Pinpoint the cell where the given text exists, returning its (x, y) midpoint coordinate. 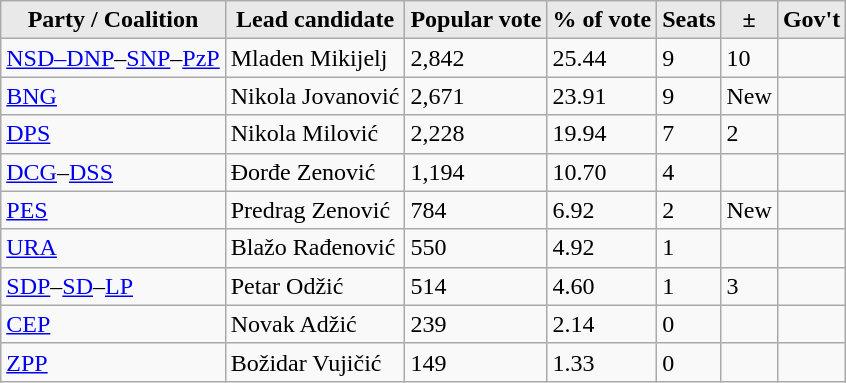
Nikola Milović (315, 134)
2,671 (476, 96)
7 (689, 134)
4.92 (602, 248)
239 (476, 324)
10.70 (602, 172)
3 (749, 286)
514 (476, 286)
Đorđe Zenović (315, 172)
2,228 (476, 134)
10 (749, 58)
Nikola Jovanović (315, 96)
2.14 (602, 324)
Novak Adžić (315, 324)
6.92 (602, 210)
23.91 (602, 96)
PES (113, 210)
Popular vote (476, 20)
SDP–SD–LP (113, 286)
Mladen Mikijelj (315, 58)
Predrag Zenović (315, 210)
BNG (113, 96)
URA (113, 248)
550 (476, 248)
1.33 (602, 362)
% of vote (602, 20)
19.94 (602, 134)
DCG–DSS (113, 172)
Petar Odžić (315, 286)
4.60 (602, 286)
Gov't (811, 20)
25.44 (602, 58)
Party / Coalition (113, 20)
784 (476, 210)
2,842 (476, 58)
4 (689, 172)
1,194 (476, 172)
Blažo Rađenović (315, 248)
Seats (689, 20)
Lead candidate (315, 20)
CEP (113, 324)
Božidar Vujičić (315, 362)
± (749, 20)
NSD–DNP–SNP–PzP (113, 58)
DPS (113, 134)
ZPP (113, 362)
149 (476, 362)
